Return (x, y) of the center of cell containing provided text 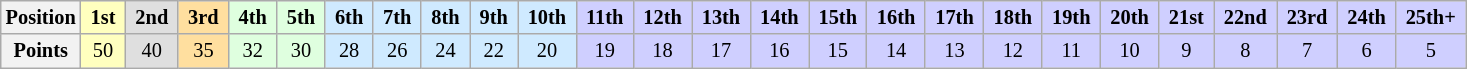
7th (397, 17)
22nd (1246, 17)
14 (896, 51)
8th (445, 17)
18 (662, 51)
17th (954, 17)
24 (445, 51)
19th (1071, 17)
50 (104, 51)
14th (779, 17)
8 (1246, 51)
15 (838, 51)
4th (253, 17)
16th (896, 17)
15th (838, 17)
32 (253, 51)
Points (41, 51)
1st (104, 17)
13 (954, 51)
23rd (1308, 17)
Position (41, 17)
10 (1129, 51)
11th (604, 17)
22 (494, 51)
10th (547, 17)
24th (1366, 17)
28 (349, 51)
18th (1013, 17)
9 (1186, 51)
40 (152, 51)
25th+ (1431, 17)
17 (721, 51)
6th (349, 17)
12th (662, 17)
3rd (203, 17)
26 (397, 51)
21st (1186, 17)
11 (1071, 51)
19 (604, 51)
9th (494, 17)
16 (779, 51)
30 (301, 51)
5 (1431, 51)
20th (1129, 17)
6 (1366, 51)
20 (547, 51)
35 (203, 51)
7 (1308, 51)
2nd (152, 17)
13th (721, 17)
12 (1013, 51)
5th (301, 17)
